Capture the cell that displays the provided text and extract its [x, y] central coordinate. 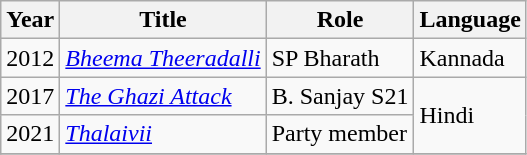
Language [470, 20]
Kannada [470, 58]
2017 [30, 96]
Bheema Theeradalli [163, 58]
Role [340, 20]
The Ghazi Attack [163, 96]
Title [163, 20]
Year [30, 20]
B. Sanjay S21 [340, 96]
Thalaivii [163, 134]
SP Bharath [340, 58]
Hindi [470, 115]
Party member [340, 134]
2012 [30, 58]
2021 [30, 134]
